Search for the cell housing the specified text and yield its [x, y] center coordinate. 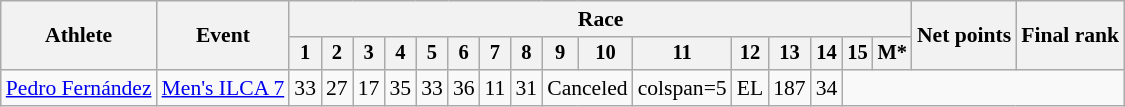
2 [337, 54]
34 [827, 88]
31 [526, 88]
36 [464, 88]
187 [790, 88]
Athlete [79, 36]
Event [224, 36]
10 [605, 54]
6 [464, 54]
4 [400, 54]
9 [560, 54]
17 [369, 88]
13 [790, 54]
14 [827, 54]
Net points [964, 36]
8 [526, 54]
Final rank [1070, 36]
colspan=5 [682, 88]
M* [892, 54]
27 [337, 88]
EL [750, 88]
5 [432, 54]
1 [305, 54]
35 [400, 88]
Men's ILCA 7 [224, 88]
Pedro Fernández [79, 88]
Race [600, 19]
Canceled [587, 88]
15 [857, 54]
12 [750, 54]
3 [369, 54]
7 [496, 54]
